Locate the cell with the specified text and output its (x, y) center coordinate. 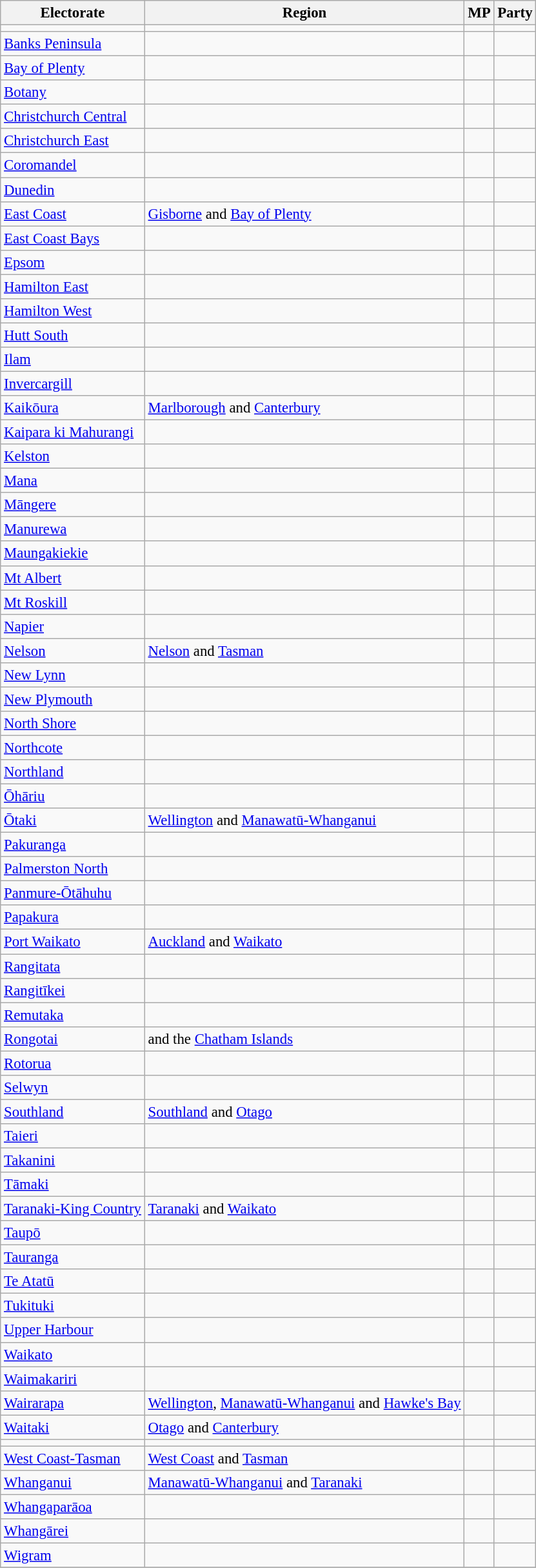
Whangaparāoa (72, 1507)
Waimakariri (72, 1379)
Maungakiekie (72, 554)
Wellington and Manawatū-Whanganui (304, 820)
Tauranga (72, 1257)
Rongotai (72, 1039)
Marlborough and Canterbury (304, 408)
Taupō (72, 1233)
Napier (72, 626)
Manurewa (72, 529)
Wairarapa (72, 1403)
Ilam (72, 360)
West Coast-Tasman (72, 1458)
Selwyn (72, 1088)
Botany (72, 92)
Nelson and Tasman (304, 651)
Northland (72, 772)
Kaikōura (72, 408)
Mana (72, 481)
East Coast (72, 214)
MP (479, 13)
Nelson (72, 651)
Papakura (72, 917)
Hamilton West (72, 311)
Taieri (72, 1136)
North Shore (72, 724)
Southland and Otago (304, 1112)
Panmure-Ōtāhuhu (72, 893)
Banks Peninsula (72, 44)
West Coast and Tasman (304, 1458)
Taranaki and Waikato (304, 1209)
Upper Harbour (72, 1330)
Takanini (72, 1160)
Invercargill (72, 383)
Māngere (72, 505)
Pakuranga (72, 845)
Ōtaki (72, 820)
Party (515, 13)
Waikato (72, 1354)
Northcote (72, 748)
Rangitata (72, 966)
Kelston (72, 456)
Otago and Canterbury (304, 1427)
and the Chatham Islands (304, 1039)
Port Waikato (72, 942)
Mt Roskill (72, 602)
Dunedin (72, 190)
Rangitīkei (72, 990)
Southland (72, 1112)
Bay of Plenty (72, 68)
Te Atatū (72, 1281)
Region (304, 13)
Coromandel (72, 165)
Tāmaki (72, 1185)
Wigram (72, 1556)
Christchurch Central (72, 117)
Waitaki (72, 1427)
Manawatū-Whanganui and Taranaki (304, 1483)
Hutt South (72, 335)
Rotorua (72, 1063)
Mt Albert (72, 578)
East Coast Bays (72, 238)
Hamilton East (72, 287)
Electorate (72, 13)
Taranaki-King Country (72, 1209)
Auckland and Waikato (304, 942)
Tukituki (72, 1306)
Remutaka (72, 1015)
Gisborne and Bay of Plenty (304, 214)
Wellington, Manawatū-Whanganui and Hawke's Bay (304, 1403)
New Lynn (72, 675)
New Plymouth (72, 699)
Christchurch East (72, 141)
Palmerston North (72, 869)
Whanganui (72, 1483)
Kaipara ki Mahurangi (72, 433)
Whangārei (72, 1531)
Epsom (72, 262)
Ōhāriu (72, 797)
